Detect which cell encompasses the target text, then output its (X, Y) center coordinate. 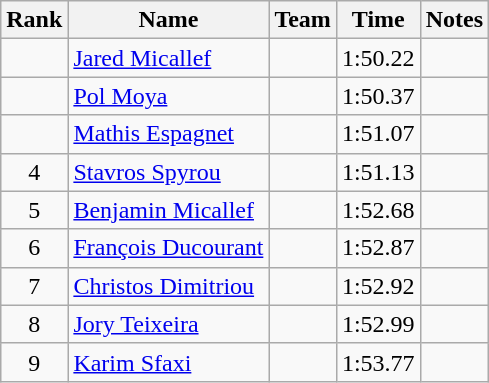
Jared Micallef (168, 58)
1:52.87 (378, 248)
4 (34, 172)
1:50.22 (378, 58)
8 (34, 324)
1:52.92 (378, 286)
Stavros Spyrou (168, 172)
1:52.68 (378, 210)
Christos Dimitriou (168, 286)
5 (34, 210)
François Ducourant (168, 248)
Benjamin Micallef (168, 210)
1:52.99 (378, 324)
9 (34, 362)
Mathis Espagnet (168, 134)
1:50.37 (378, 96)
Notes (454, 20)
1:51.07 (378, 134)
Rank (34, 20)
Jory Teixeira (168, 324)
Name (168, 20)
Pol Moya (168, 96)
1:51.13 (378, 172)
Team (303, 20)
7 (34, 286)
6 (34, 248)
Karim Sfaxi (168, 362)
1:53.77 (378, 362)
Time (378, 20)
